From the cell containing the given text, extract its center point as [X, Y] coordinate. 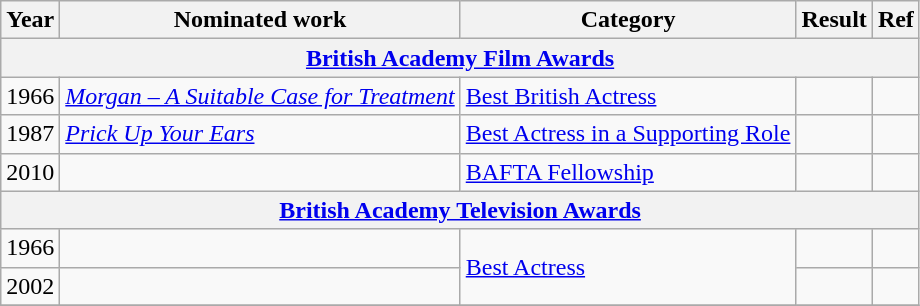
British Academy Television Awards [460, 210]
Prick Up Your Ears [260, 134]
Morgan – A Suitable Case for Treatment [260, 96]
BAFTA Fellowship [628, 172]
Result [834, 20]
Best British Actress [628, 96]
Ref [896, 20]
Nominated work [260, 20]
Category [628, 20]
Best Actress [628, 267]
Best Actress in a Supporting Role [628, 134]
1987 [30, 134]
British Academy Film Awards [460, 58]
2010 [30, 172]
Year [30, 20]
2002 [30, 286]
